Scan for the cell matching the given text and deliver its [x, y] coordinate at center. 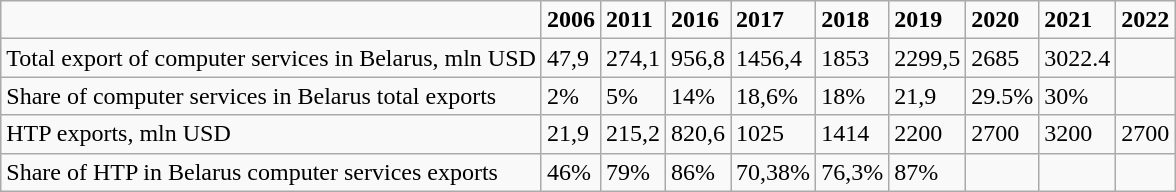
Share of HTP in Belarus computer services exports [272, 172]
30% [1078, 96]
2200 [928, 134]
215,2 [632, 134]
3200 [1078, 134]
2011 [632, 20]
2299,5 [928, 58]
Total export of computer services in Belarus, mln USD [272, 58]
87% [928, 172]
1025 [774, 134]
29.5% [1002, 96]
2006 [570, 20]
47,9 [570, 58]
2021 [1078, 20]
2018 [852, 20]
46% [570, 172]
956,8 [698, 58]
3022.4 [1078, 58]
76,3% [852, 172]
Share of computer services in Belarus total exports [272, 96]
2016 [698, 20]
1456,4 [774, 58]
5% [632, 96]
2017 [774, 20]
1853 [852, 58]
820,6 [698, 134]
18,6% [774, 96]
HTP exports, mln USD [272, 134]
2% [570, 96]
2022 [1146, 20]
2685 [1002, 58]
14% [698, 96]
70,38% [774, 172]
274,1 [632, 58]
79% [632, 172]
1414 [852, 134]
86% [698, 172]
2019 [928, 20]
18% [852, 96]
2020 [1002, 20]
